Extract the [X, Y] coordinate from the center of the cell holding the provided text.  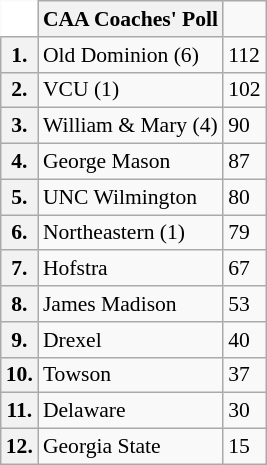
Northeastern (1) [130, 233]
Georgia State [130, 447]
CAA Coaches' Poll [130, 19]
William & Mary (4) [130, 126]
15 [244, 447]
9. [20, 340]
102 [244, 90]
53 [244, 304]
90 [244, 126]
40 [244, 340]
4. [20, 162]
Drexel [130, 340]
67 [244, 269]
Delaware [130, 411]
37 [244, 375]
6. [20, 233]
11. [20, 411]
2. [20, 90]
3. [20, 126]
1. [20, 55]
James Madison [130, 304]
87 [244, 162]
10. [20, 375]
80 [244, 197]
79 [244, 233]
UNC Wilmington [130, 197]
7. [20, 269]
30 [244, 411]
Old Dominion (6) [130, 55]
12. [20, 447]
Towson [130, 375]
5. [20, 197]
VCU (1) [130, 90]
8. [20, 304]
112 [244, 55]
Hofstra [130, 269]
George Mason [130, 162]
